Return the (x, y) coordinate for the center point of the cell that contains the specified text.  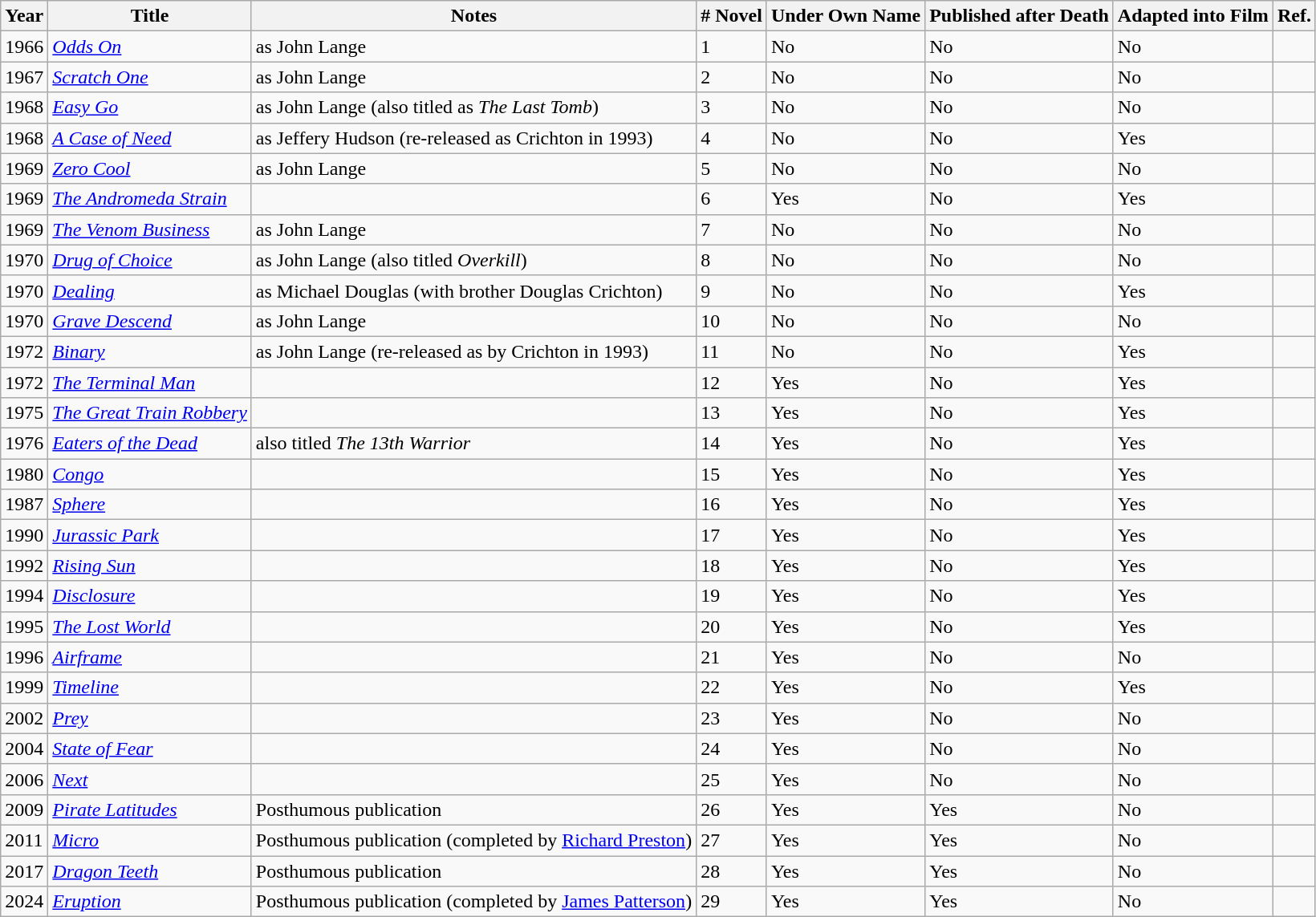
The Venom Business (150, 229)
Dragon Teeth (150, 870)
2 (732, 77)
2004 (24, 749)
A Case of Need (150, 138)
as Jeffery Hudson (re-released as Crichton in 1993) (473, 138)
13 (732, 413)
2017 (24, 870)
Timeline (150, 688)
28 (732, 870)
1995 (24, 627)
Scratch One (150, 77)
Published after Death (1019, 16)
Rising Sun (150, 566)
Ref. (1294, 16)
Jurassic Park (150, 535)
Odds On (150, 47)
26 (732, 809)
1976 (24, 444)
The Great Train Robbery (150, 413)
as John Lange (also titled as The Last Tomb) (473, 108)
3 (732, 108)
Zero Cool (150, 168)
1992 (24, 566)
1967 (24, 77)
Drug of Choice (150, 260)
2011 (24, 840)
as John Lange (also titled Overkill) (473, 260)
25 (732, 779)
Adapted into Film (1192, 16)
# Novel (732, 16)
Title (150, 16)
2009 (24, 809)
2002 (24, 718)
6 (732, 199)
1975 (24, 413)
19 (732, 596)
8 (732, 260)
5 (732, 168)
as John Lange (re-released as by Crichton in 1993) (473, 351)
Eaters of the Dead (150, 444)
Eruption (150, 902)
20 (732, 627)
Next (150, 779)
Disclosure (150, 596)
10 (732, 321)
Notes (473, 16)
27 (732, 840)
18 (732, 566)
The Terminal Man (150, 383)
1980 (24, 474)
1987 (24, 505)
Pirate Latitudes (150, 809)
The Lost World (150, 627)
11 (732, 351)
4 (732, 138)
29 (732, 902)
23 (732, 718)
2024 (24, 902)
1 (732, 47)
1966 (24, 47)
Posthumous publication (completed by Richard Preston) (473, 840)
Easy Go (150, 108)
22 (732, 688)
12 (732, 383)
24 (732, 749)
1990 (24, 535)
Prey (150, 718)
16 (732, 505)
Dealing (150, 290)
State of Fear (150, 749)
Posthumous publication (completed by James Patterson) (473, 902)
15 (732, 474)
1994 (24, 596)
Under Own Name (846, 16)
also titled The 13th Warrior (473, 444)
Year (24, 16)
7 (732, 229)
9 (732, 290)
14 (732, 444)
Binary (150, 351)
Grave Descend (150, 321)
Airframe (150, 657)
1999 (24, 688)
Micro (150, 840)
The Andromeda Strain (150, 199)
1996 (24, 657)
2006 (24, 779)
Sphere (150, 505)
Congo (150, 474)
17 (732, 535)
as Michael Douglas (with brother Douglas Crichton) (473, 290)
21 (732, 657)
